Search for the cell housing the specified text and yield its [X, Y] center coordinate. 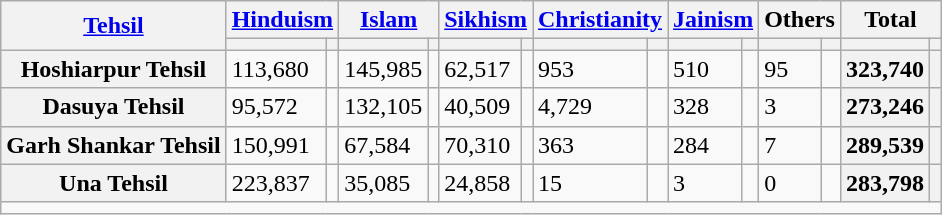
70,310 [480, 145]
Hoshiarpur Tehsil [114, 69]
15 [590, 183]
363 [590, 145]
4,729 [590, 107]
Una Tehsil [114, 183]
223,837 [276, 183]
283,798 [884, 183]
Tehsil [114, 26]
Christianity [600, 20]
289,539 [884, 145]
150,991 [276, 145]
67,584 [384, 145]
510 [705, 69]
328 [705, 107]
Jainism [714, 20]
113,680 [276, 69]
Others [800, 20]
24,858 [480, 183]
Islam [389, 20]
Hinduism [282, 20]
95,572 [276, 107]
7 [790, 145]
132,105 [384, 107]
95 [790, 69]
953 [590, 69]
35,085 [384, 183]
Dasuya Tehsil [114, 107]
Sikhism [486, 20]
284 [705, 145]
62,517 [480, 69]
323,740 [884, 69]
273,246 [884, 107]
Total [890, 20]
145,985 [384, 69]
40,509 [480, 107]
0 [790, 183]
Garh Shankar Tehsil [114, 145]
